Search for the cell housing the specified text and yield its (x, y) center coordinate. 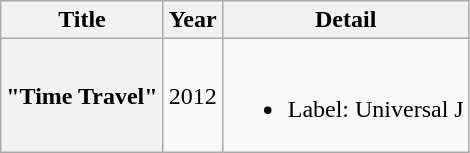
Detail (346, 20)
"Time Travel" (82, 96)
Label: Universal J (346, 96)
2012 (192, 96)
Year (192, 20)
Title (82, 20)
